Extract the (X, Y) coordinate from the center of the cell holding the provided text.  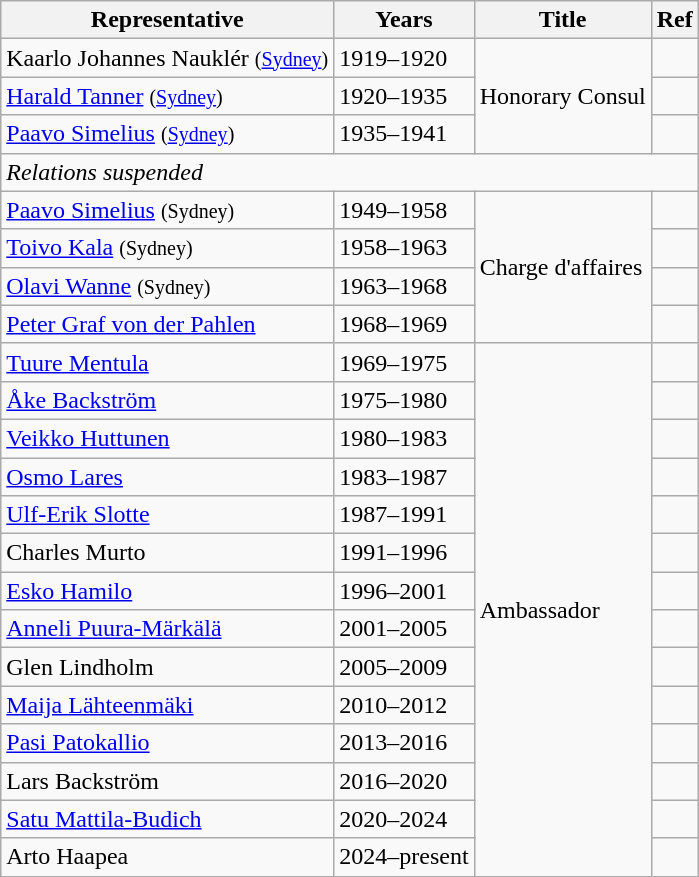
Osmo Lares (168, 477)
Esko Hamilo (168, 591)
1958–1963 (404, 248)
1969–1975 (404, 362)
Relations suspended (350, 172)
2005–2009 (404, 667)
Ref (674, 20)
1949–1958 (404, 210)
1919–1920 (404, 58)
2010–2012 (404, 705)
1980–1983 (404, 438)
Tuure Mentula (168, 362)
1935–1941 (404, 134)
Veikko Huttunen (168, 438)
Toivo Kala (Sydney) (168, 248)
2013–2016 (404, 743)
Honorary Consul (562, 96)
1996–2001 (404, 591)
2024–present (404, 857)
1963–1968 (404, 286)
Ulf-Erik Slotte (168, 515)
Ambassador (562, 610)
2020–2024 (404, 819)
2001–2005 (404, 629)
Representative (168, 20)
Title (562, 20)
Kaarlo Johannes Nauklér (Sydney) (168, 58)
Peter Graf von der Pahlen (168, 324)
1987–1991 (404, 515)
Anneli Puura-Märkälä (168, 629)
2016–2020 (404, 781)
Arto Haapea (168, 857)
1975–1980 (404, 400)
Satu Mattila-Budich (168, 819)
Harald Tanner (Sydney) (168, 96)
Years (404, 20)
Lars Backström (168, 781)
1991–1996 (404, 553)
Olavi Wanne (Sydney) (168, 286)
1920–1935 (404, 96)
Åke Backström (168, 400)
Pasi Patokallio (168, 743)
1983–1987 (404, 477)
Maija Lähteenmäki (168, 705)
Charge d'affaires (562, 267)
Charles Murto (168, 553)
Glen Lindholm (168, 667)
1968–1969 (404, 324)
